Provide the (x, y) coordinate of the cell's center where the given text is located.  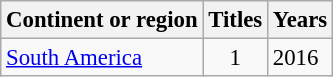
2016 (300, 58)
Years (300, 20)
South America (102, 58)
Titles (236, 20)
Continent or region (102, 20)
1 (236, 58)
